From the cell containing the given text, extract its center point as [x, y] coordinate. 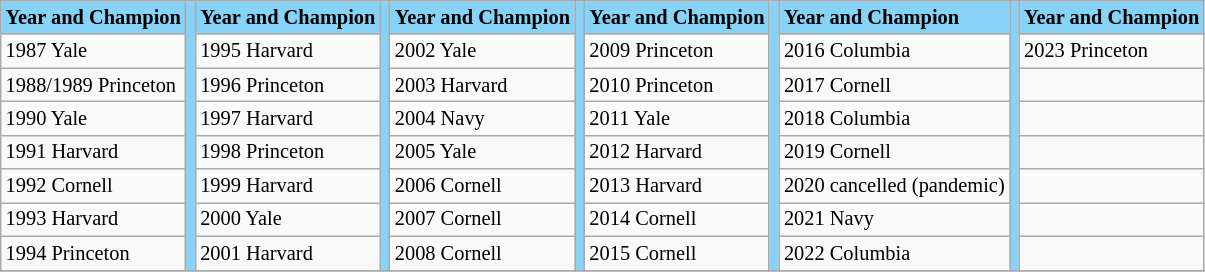
2016 Columbia [894, 51]
1994 Princeton [94, 253]
2010 Princeton [676, 85]
2017 Cornell [894, 85]
2014 Cornell [676, 219]
1997 Harvard [288, 118]
2008 Cornell [482, 253]
2015 Cornell [676, 253]
1996 Princeton [288, 85]
2007 Cornell [482, 219]
2021 Navy [894, 219]
2006 Cornell [482, 186]
2001 Harvard [288, 253]
2005 Yale [482, 152]
2004 Navy [482, 118]
1998 Princeton [288, 152]
2011 Yale [676, 118]
1987 Yale [94, 51]
1988/1989 Princeton [94, 85]
2012 Harvard [676, 152]
1999 Harvard [288, 186]
2022 Columbia [894, 253]
2018 Columbia [894, 118]
1995 Harvard [288, 51]
2000 Yale [288, 219]
1993 Harvard [94, 219]
2002 Yale [482, 51]
1992 Cornell [94, 186]
2003 Harvard [482, 85]
2013 Harvard [676, 186]
1991 Harvard [94, 152]
2019 Cornell [894, 152]
1990 Yale [94, 118]
2009 Princeton [676, 51]
2023 Princeton [1112, 51]
2020 cancelled (pandemic) [894, 186]
